Output the (X, Y) coordinate of the center of the cell containing the given text.  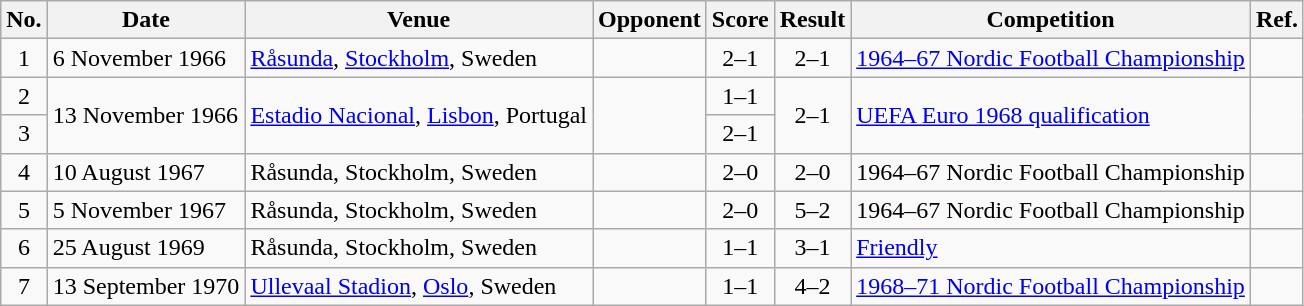
5–2 (812, 210)
Competition (1051, 20)
Ref. (1276, 20)
5 November 1967 (146, 210)
Venue (419, 20)
13 November 1966 (146, 115)
10 August 1967 (146, 172)
2 (24, 96)
6 November 1966 (146, 58)
3 (24, 134)
No. (24, 20)
25 August 1969 (146, 248)
UEFA Euro 1968 qualification (1051, 115)
Friendly (1051, 248)
5 (24, 210)
3–1 (812, 248)
7 (24, 286)
Ullevaal Stadion, Oslo, Sweden (419, 286)
1968–71 Nordic Football Championship (1051, 286)
Estadio Nacional, Lisbon, Portugal (419, 115)
1 (24, 58)
Score (740, 20)
Result (812, 20)
Opponent (650, 20)
Date (146, 20)
4–2 (812, 286)
13 September 1970 (146, 286)
4 (24, 172)
6 (24, 248)
